Output the [X, Y] coordinate of the center of the cell containing the given text.  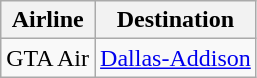
Destination [176, 20]
Airline [48, 20]
Dallas-Addison [176, 58]
GTA Air [48, 58]
